Extract the (X, Y) coordinate from the center of the cell holding the provided text.  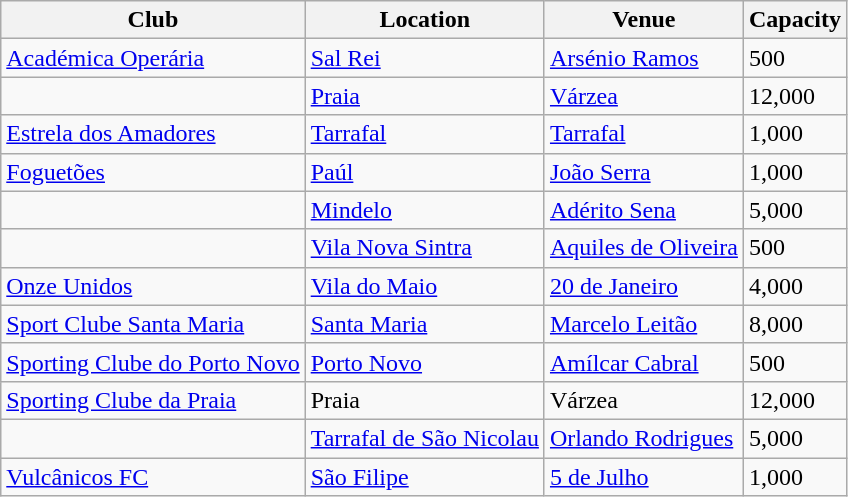
Arsénio Ramos (644, 58)
Adérito Sena (644, 210)
Foguetões (153, 172)
Porto Novo (424, 362)
Tarrafal de São Nicolau (424, 438)
Marcelo Leitão (644, 324)
Sport Clube Santa Maria (153, 324)
8,000 (794, 324)
Onze Unidos (153, 286)
4,000 (794, 286)
Capacity (794, 20)
Santa Maria (424, 324)
João Serra (644, 172)
5 de Julho (644, 477)
Venue (644, 20)
Estrela dos Amadores (153, 134)
20 de Janeiro (644, 286)
São Filipe (424, 477)
Aquiles de Oliveira (644, 248)
Paúl (424, 172)
Sporting Clube da Praia (153, 400)
Amílcar Cabral (644, 362)
Sporting Clube do Porto Novo (153, 362)
Location (424, 20)
Orlando Rodrigues (644, 438)
Vila Nova Sintra (424, 248)
Mindelo (424, 210)
Sal Rei (424, 58)
Académica Operária (153, 58)
Vulcânicos FC (153, 477)
Vila do Maio (424, 286)
Club (153, 20)
